Locate the cell with the specified text and output its [X, Y] center coordinate. 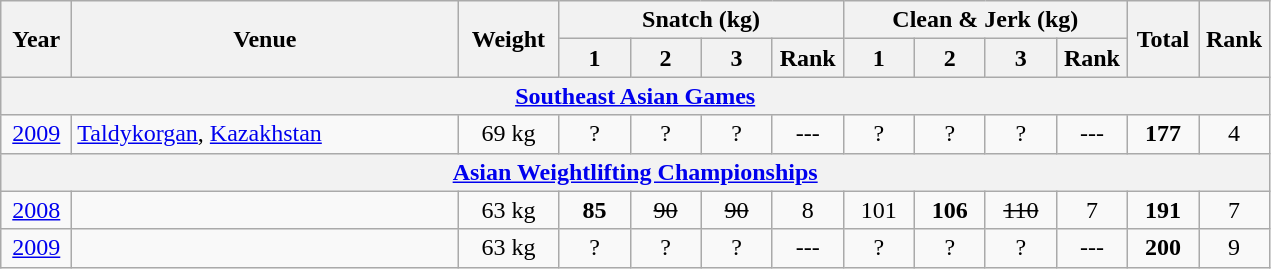
Venue [265, 39]
4 [1234, 134]
110 [1020, 210]
85 [594, 210]
Clean & Jerk (kg) [985, 20]
200 [1162, 248]
Weight [508, 39]
Asian Weightlifting Championships [636, 172]
Year [36, 39]
101 [878, 210]
8 [808, 210]
Total [1162, 39]
Snatch (kg) [701, 20]
69 kg [508, 134]
2008 [36, 210]
191 [1162, 210]
177 [1162, 134]
Taldykorgan, Kazakhstan [265, 134]
9 [1234, 248]
106 [950, 210]
Southeast Asian Games [636, 96]
